Pinpoint the cell where the given text exists, returning its (x, y) midpoint coordinate. 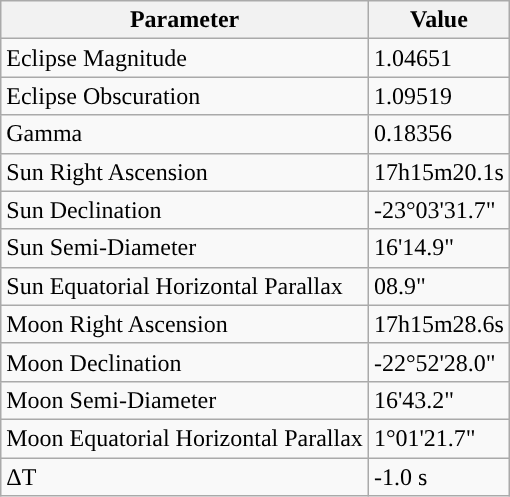
ΔT (185, 477)
-1.0 s (438, 477)
Sun Right Ascension (185, 172)
Eclipse Magnitude (185, 58)
Moon Equatorial Horizontal Parallax (185, 438)
1.04651 (438, 58)
Sun Equatorial Horizontal Parallax (185, 286)
Sun Semi-Diameter (185, 248)
Eclipse Obscuration (185, 96)
Moon Declination (185, 362)
17h15m28.6s (438, 324)
Moon Semi-Diameter (185, 400)
0.18356 (438, 134)
08.9" (438, 286)
Sun Declination (185, 210)
-22°52'28.0" (438, 362)
1°01'21.7" (438, 438)
Moon Right Ascension (185, 324)
Parameter (185, 20)
Value (438, 20)
16'14.9" (438, 248)
1.09519 (438, 96)
-23°03'31.7" (438, 210)
16'43.2" (438, 400)
Gamma (185, 134)
17h15m20.1s (438, 172)
